Scan for the cell matching the given text and deliver its (X, Y) coordinate at center. 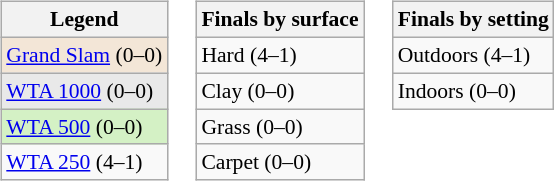
Finals by setting (474, 20)
Outdoors (4–1) (474, 55)
WTA 500 (0–0) (84, 127)
WTA 250 (4–1) (84, 162)
Clay (0–0) (280, 91)
Hard (4–1) (280, 55)
Carpet (0–0) (280, 162)
Grand Slam (0–0) (84, 55)
Indoors (0–0) (474, 91)
Legend (84, 20)
Grass (0–0) (280, 127)
WTA 1000 (0–0) (84, 91)
Finals by surface (280, 20)
